Provide the [X, Y] coordinate of the cell's center where the given text is located.  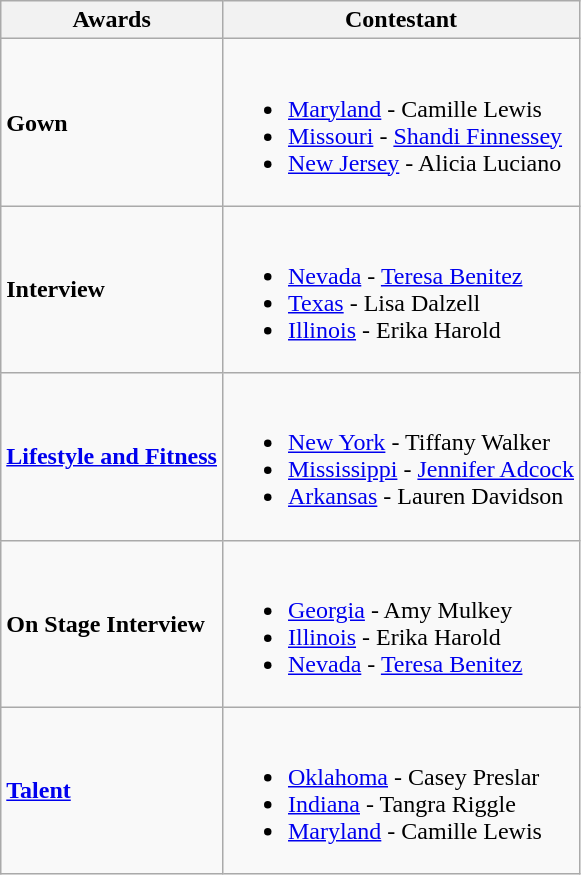
Lifestyle and Fitness [112, 456]
Georgia - Amy Mulkey Illinois - Erika Harold Nevada - Teresa Benitez [400, 624]
Gown [112, 122]
Talent [112, 790]
New York - Tiffany Walker Mississippi - Jennifer Adcock Arkansas - Lauren Davidson [400, 456]
Oklahoma - Casey Preslar Indiana - Tangra Riggle Maryland - Camille Lewis [400, 790]
Nevada - Teresa Benitez Texas - Lisa Dalzell Illinois - Erika Harold [400, 290]
Contestant [400, 20]
Interview [112, 290]
Maryland - Camille Lewis Missouri - Shandi Finnessey New Jersey - Alicia Luciano [400, 122]
Awards [112, 20]
On Stage Interview [112, 624]
